Output the (X, Y) coordinate of the center of the cell containing the given text.  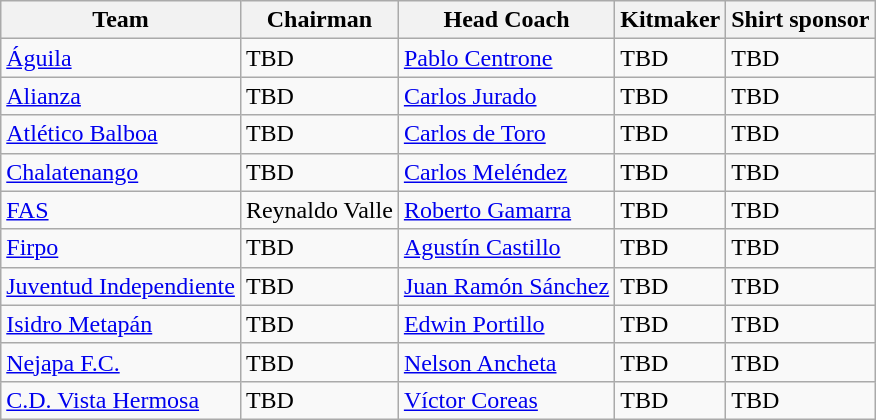
Nejapa F.C. (121, 362)
Juan Ramón Sánchez (506, 286)
FAS (121, 210)
Edwin Portillo (506, 324)
C.D. Vista Hermosa (121, 400)
Carlos de Toro (506, 134)
Juventud Independiente (121, 286)
Isidro Metapán (121, 324)
Team (121, 20)
Víctor Coreas (506, 400)
Reynaldo Valle (319, 210)
Chalatenango (121, 172)
Roberto Gamarra (506, 210)
Carlos Jurado (506, 96)
Firpo (121, 248)
Head Coach (506, 20)
Agustín Castillo (506, 248)
Pablo Centrone (506, 58)
Alianza (121, 96)
Atlético Balboa (121, 134)
Águila (121, 58)
Carlos Meléndez (506, 172)
Nelson Ancheta (506, 362)
Chairman (319, 20)
Kitmaker (670, 20)
Shirt sponsor (800, 20)
